Locate the cell with the specified text and output its [x, y] center coordinate. 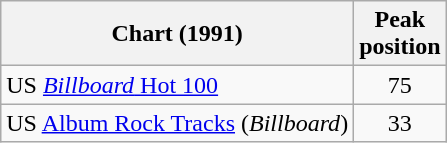
75 [400, 85]
Chart (1991) [178, 34]
Peakposition [400, 34]
US Billboard Hot 100 [178, 85]
US Album Rock Tracks (Billboard) [178, 123]
33 [400, 123]
